Scan for the cell matching the given text and deliver its (X, Y) coordinate at center. 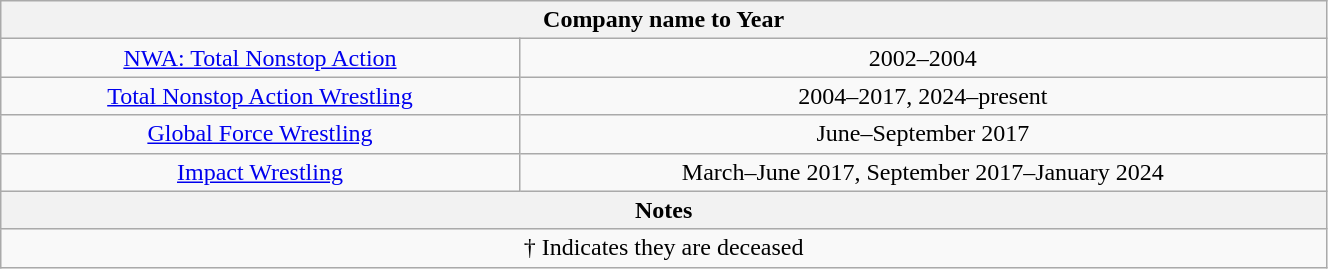
2002–2004 (922, 58)
Global Force Wrestling (260, 134)
† Indicates they are deceased (664, 248)
March–June 2017, September 2017–January 2024 (922, 172)
Notes (664, 210)
Company name to Year (664, 20)
NWA: Total Nonstop Action (260, 58)
June–September 2017 (922, 134)
Impact Wrestling (260, 172)
2004–2017, 2024–present (922, 96)
Total Nonstop Action Wrestling (260, 96)
